Determine the [x, y] coordinate at the center of the cell enclosing the given text.  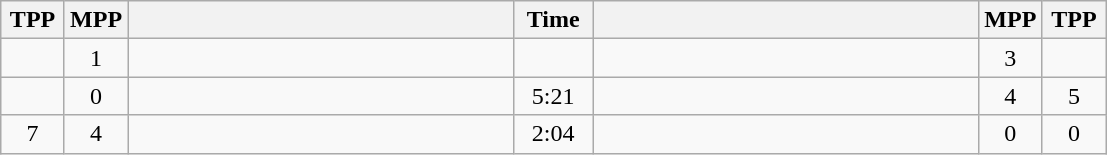
5:21 [554, 96]
1 [96, 58]
3 [1011, 58]
5 [1074, 96]
2:04 [554, 134]
Time [554, 20]
7 [33, 134]
